Return (X, Y) of the center of cell containing provided text 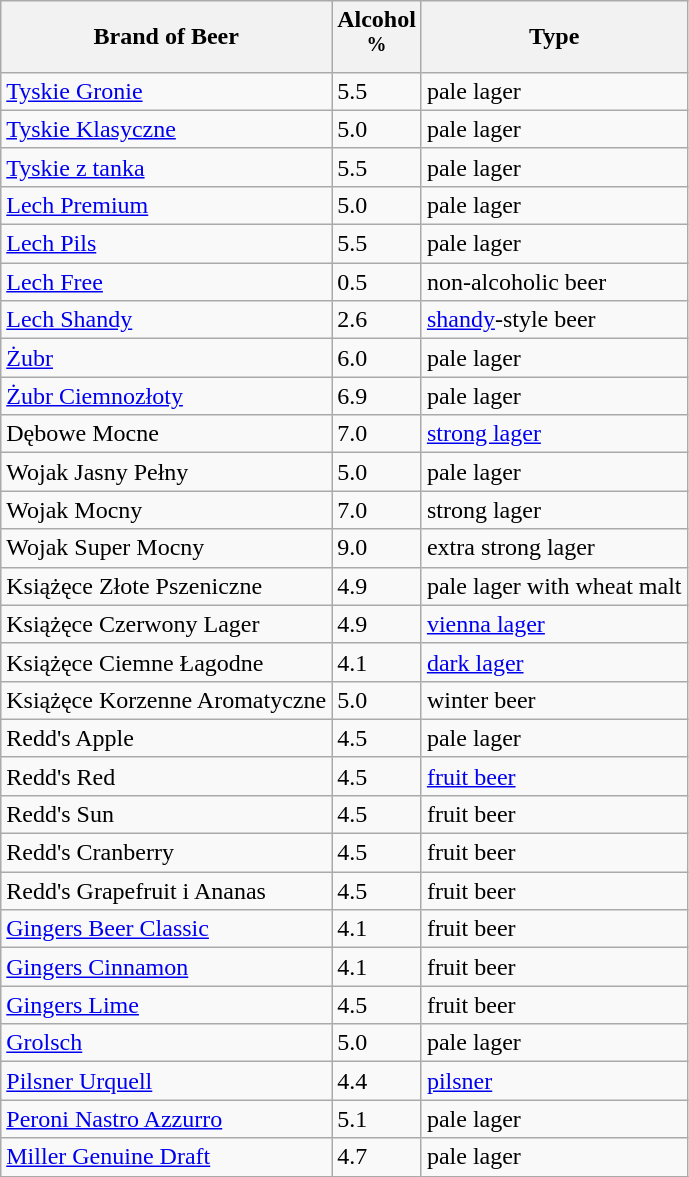
Gingers Lime (166, 1005)
Tyskie z tanka (166, 167)
Redd's Cranberry (166, 853)
6.0 (377, 358)
Gingers Cinnamon (166, 967)
Żubr Ciemnozłoty (166, 396)
Type (554, 37)
Lech Shandy (166, 320)
extra strong lager (554, 548)
Pilsner Urquell (166, 1081)
2.6 (377, 320)
Wojak Mocny (166, 510)
Wojak Jasny Pełny (166, 472)
Tyskie Gronie (166, 91)
winter beer (554, 700)
Książęce Złote Pszeniczne (166, 586)
Lech Free (166, 282)
Dębowe Mocne (166, 434)
4.4 (377, 1081)
non-alcoholic beer (554, 282)
Gingers Beer Classic (166, 929)
Alcohol % (377, 37)
pale lager with wheat malt (554, 586)
Redd's Grapefruit i Ananas (166, 891)
Książęce Korzenne Aromatyczne (166, 700)
0.5 (377, 282)
Grolsch (166, 1043)
pilsner (554, 1081)
6.9 (377, 396)
Lech Premium (166, 205)
dark lager (554, 662)
vienna lager (554, 624)
4.7 (377, 1157)
5.1 (377, 1119)
Żubr (166, 358)
Redd's Apple (166, 738)
Książęce Ciemne Łagodne (166, 662)
9.0 (377, 548)
shandy-style beer (554, 320)
Lech Pils (166, 244)
Książęce Czerwony Lager (166, 624)
Peroni Nastro Azzurro (166, 1119)
Brand of Beer (166, 37)
Wojak Super Mocny (166, 548)
Redd's Sun (166, 814)
Redd's Red (166, 776)
Tyskie Klasyczne (166, 129)
Miller Genuine Draft (166, 1157)
